Find where the given text appears and provide that cell's center as (X, Y) coordinate. 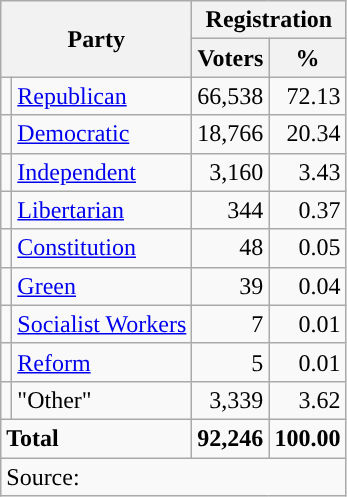
18,766 (230, 134)
Republican (102, 96)
20.34 (308, 134)
Independent (102, 172)
Total (96, 438)
Socialist Workers (102, 324)
92,246 (230, 438)
72.13 (308, 96)
3.43 (308, 172)
344 (230, 210)
Registration (269, 20)
7 (230, 324)
Reform (102, 362)
Voters (230, 58)
Constitution (102, 248)
Green (102, 286)
Democratic (102, 134)
100.00 (308, 438)
Libertarian (102, 210)
48 (230, 248)
3,339 (230, 400)
0.37 (308, 210)
Party (96, 39)
0.05 (308, 248)
"Other" (102, 400)
% (308, 58)
66,538 (230, 96)
39 (230, 286)
5 (230, 362)
0.04 (308, 286)
3.62 (308, 400)
3,160 (230, 172)
Source: (174, 477)
